Extract the [x, y] coordinate from the center of the cell holding the provided text.  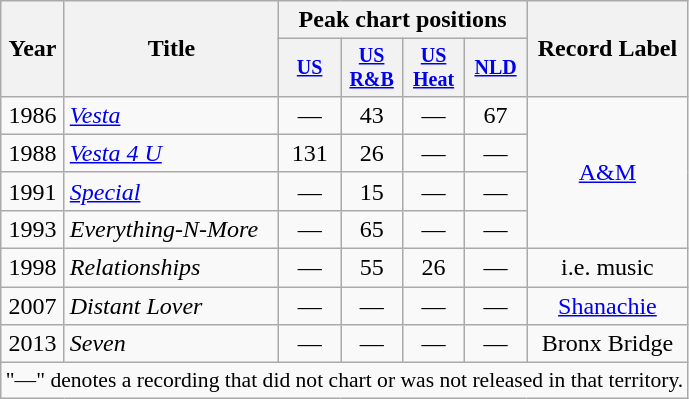
Vesta [171, 115]
Shanachie [608, 306]
Everything-N-More [171, 229]
USHeat [434, 68]
Record Label [608, 49]
1991 [32, 191]
Vesta 4 U [171, 153]
Year [32, 49]
A&M [608, 172]
Peak chart positions [403, 20]
2007 [32, 306]
1988 [32, 153]
Seven [171, 344]
1993 [32, 229]
Title [171, 49]
43 [372, 115]
Relationships [171, 268]
Special [171, 191]
1998 [32, 268]
15 [372, 191]
Distant Lover [171, 306]
"—" denotes a recording that did not chart or was not released in that territory. [345, 381]
131 [310, 153]
USR&B [372, 68]
2013 [32, 344]
US [310, 68]
65 [372, 229]
Bronx Bridge [608, 344]
i.e. music [608, 268]
NLD [496, 68]
67 [496, 115]
55 [372, 268]
1986 [32, 115]
